Return [X, Y] of the center of cell containing provided text 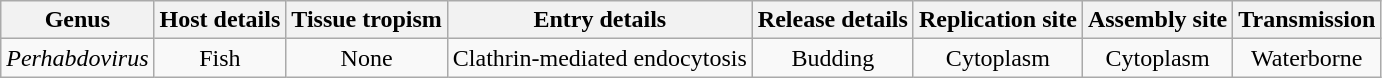
Genus [78, 20]
None [367, 58]
Clathrin-mediated endocytosis [600, 58]
Tissue tropism [367, 20]
Host details [220, 20]
Entry details [600, 20]
Replication site [998, 20]
Perhabdovirus [78, 58]
Assembly site [1157, 20]
Transmission [1307, 20]
Budding [832, 58]
Waterborne [1307, 58]
Release details [832, 20]
Fish [220, 58]
